Output the [x, y] coordinate of the center of the cell containing the given text.  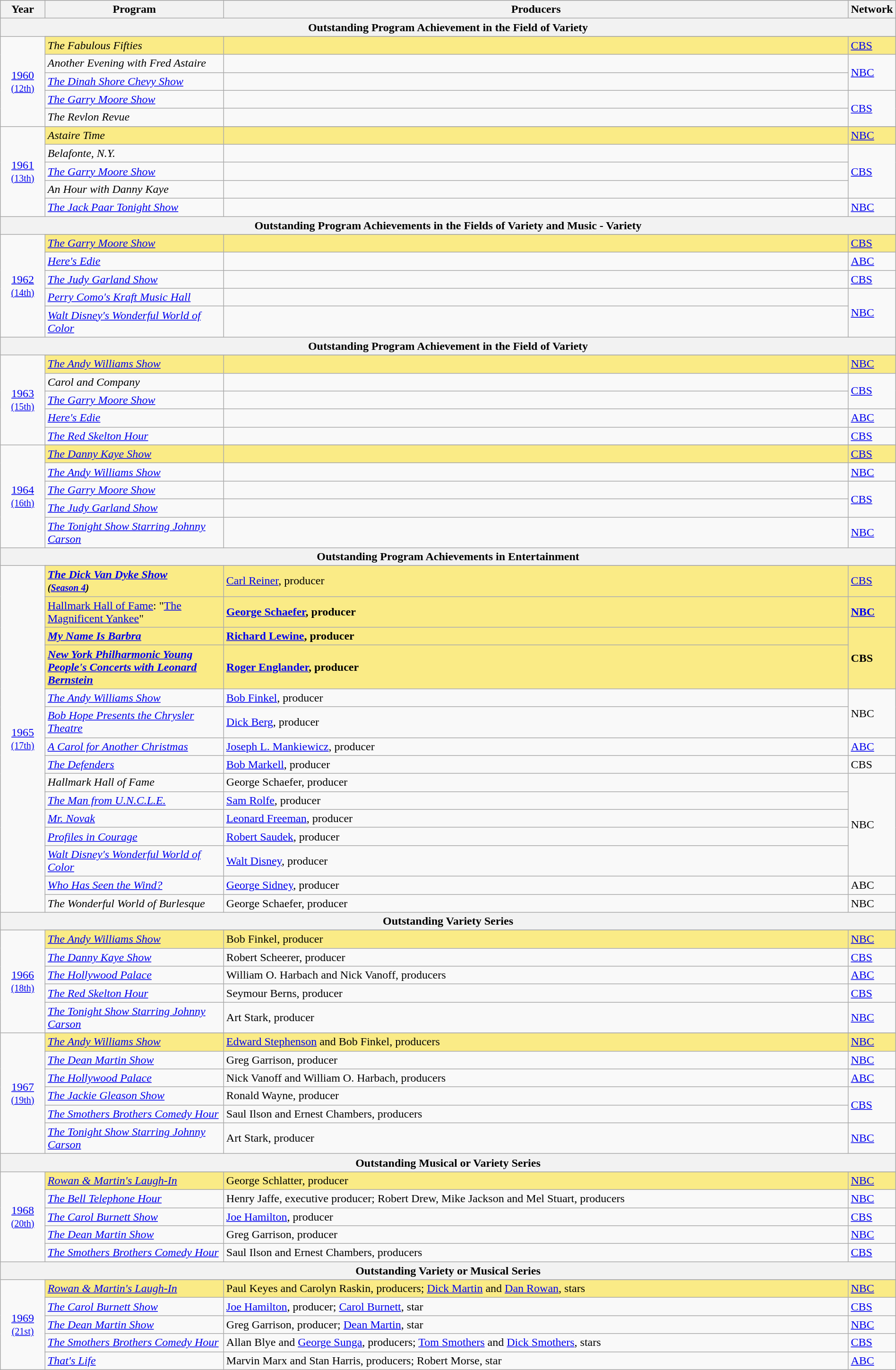
The Bell Telephone Hour [134, 1198]
New York Philharmonic Young People's Concerts with Leonard Bernstein [134, 667]
William O. Harbach and Nick Vanoff, producers [536, 975]
That's Life [134, 1361]
Paul Keyes and Carolyn Raskin, producers; Dick Martin and Dan Rowan, stars [536, 1289]
Greg Garrison, producer; Dean Martin, star [536, 1325]
Richard Lewine, producer [536, 636]
Year [23, 9]
Ronald Wayne, producer [536, 1096]
Belafonte, N.Y. [134, 153]
Walt Disney, producer [536, 860]
Carl Reiner, producer [536, 581]
George Sidney, producer [536, 885]
Perry Como's Kraft Music Hall [134, 297]
1965(17th) [23, 739]
1963(15th) [23, 400]
Another Evening with Fred Astaire [134, 63]
Bob Hope Presents the Chrysler Theatre [134, 722]
Network [872, 9]
Outstanding Musical or Variety Series [448, 1162]
The Defenders [134, 764]
Outstanding Variety or Musical Series [448, 1271]
Seymour Berns, producer [536, 993]
Henry Jaffe, executive producer; Robert Drew, Mike Jackson and Mel Stuart, producers [536, 1198]
An Hour with Danny Kaye [134, 189]
Marvin Marx and Stan Harris, producers; Robert Morse, star [536, 1361]
The Dick Van Dyke Show(Season 4) [134, 581]
Edward Stephenson and Bob Finkel, producers [536, 1042]
The Revlon Revue [134, 117]
The Fabulous Fifties [134, 45]
Nick Vanoff and William O. Harbach, producers [536, 1078]
Mr. Novak [134, 818]
Outstanding Variety Series [448, 921]
Hallmark Hall of Fame [134, 782]
Robert Scheerer, producer [536, 957]
The Man from U.N.C.L.E. [134, 800]
1962(14th) [23, 286]
1961(13th) [23, 171]
Bob Markell, producer [536, 764]
Robert Saudek, producer [536, 836]
1966(18th) [23, 981]
Program [134, 9]
Outstanding Program Achievements in Entertainment [448, 557]
George Schlatter, producer [536, 1180]
Who Has Seen the Wind? [134, 885]
Joe Hamilton, producer; Carol Burnett, star [536, 1307]
Dick Berg, producer [536, 722]
1969(21st) [23, 1325]
Joe Hamilton, producer [536, 1216]
Producers [536, 9]
The Dinah Shore Chevy Show [134, 81]
Leonard Freeman, producer [536, 818]
The Jack Paar Tonight Show [134, 207]
Profiles in Courage [134, 836]
Allan Blye and George Sunga, producers; Tom Smothers and Dick Smothers, stars [536, 1343]
The Jackie Gleason Show [134, 1096]
Hallmark Hall of Fame: "The Magnificent Yankee" [134, 612]
1960(12th) [23, 81]
The Wonderful World of Burlesque [134, 903]
1968(20th) [23, 1216]
Outstanding Program Achievements in the Fields of Variety and Music - Variety [448, 225]
1967(19th) [23, 1093]
My Name Is Barbra [134, 636]
Joseph L. Mankiewicz, producer [536, 746]
1964(16th) [23, 496]
Sam Rolfe, producer [536, 800]
Astaire Time [134, 135]
Roger Englander, producer [536, 667]
Carol and Company [134, 382]
A Carol for Another Christmas [134, 746]
